Extract the (X, Y) coordinate from the center of the cell holding the provided text.  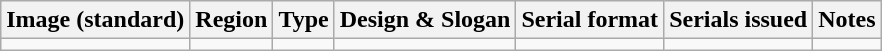
Notes (847, 20)
Type (304, 20)
Serial format (590, 20)
Serials issued (738, 20)
Region (232, 20)
Design & Slogan (425, 20)
Image (standard) (96, 20)
